Determine the (x, y) coordinate at the center of the cell enclosing the given text.  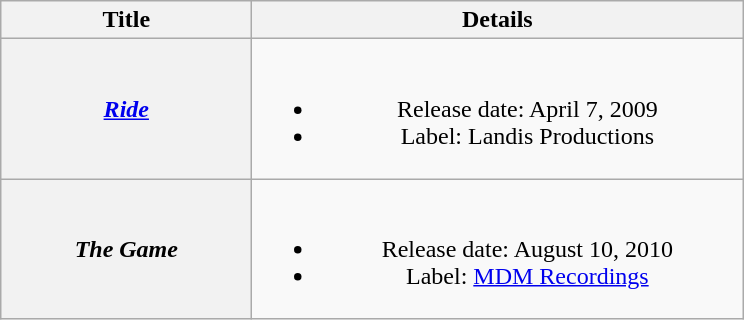
The Game (126, 249)
Details (498, 20)
Ride (126, 109)
Title (126, 20)
Release date: April 7, 2009Label: Landis Productions (498, 109)
Release date: August 10, 2010Label: MDM Recordings (498, 249)
